Find where the given text appears and provide that cell's center as [X, Y] coordinate. 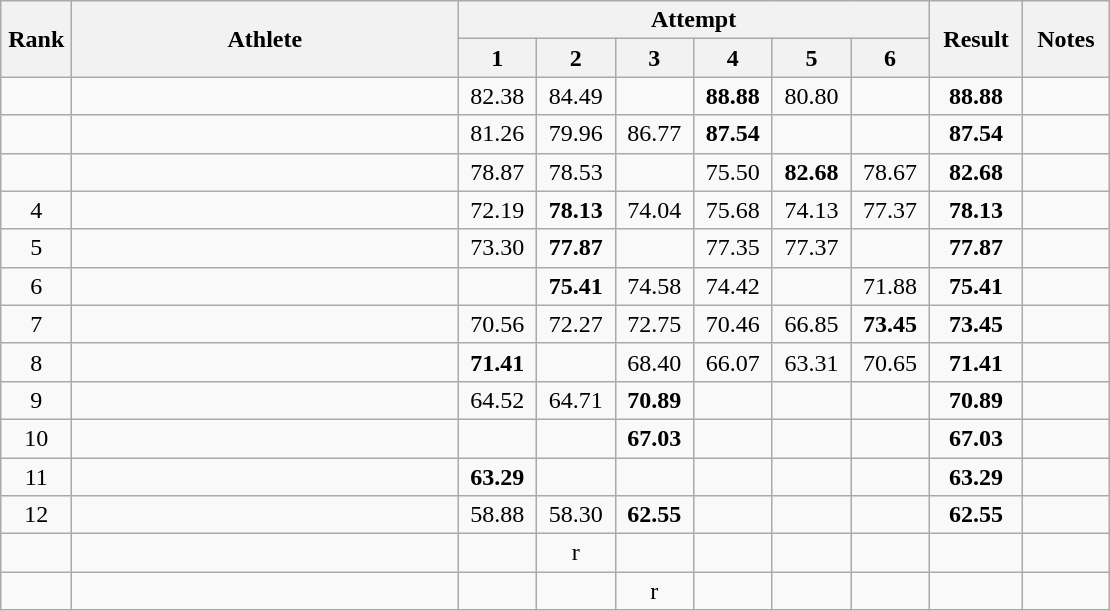
Rank [36, 39]
11 [36, 477]
84.49 [576, 96]
70.56 [498, 324]
Athlete [265, 39]
81.26 [498, 134]
72.27 [576, 324]
72.75 [654, 324]
8 [36, 362]
Notes [1066, 39]
82.38 [498, 96]
78.87 [498, 172]
58.88 [498, 515]
72.19 [498, 210]
2 [576, 58]
78.53 [576, 172]
78.67 [890, 172]
75.68 [734, 210]
63.31 [812, 362]
74.04 [654, 210]
9 [36, 400]
71.88 [890, 286]
64.52 [498, 400]
79.96 [576, 134]
74.13 [812, 210]
68.40 [654, 362]
86.77 [654, 134]
73.30 [498, 248]
66.07 [734, 362]
64.71 [576, 400]
80.80 [812, 96]
1 [498, 58]
66.85 [812, 324]
77.35 [734, 248]
74.42 [734, 286]
Attempt [694, 20]
75.50 [734, 172]
12 [36, 515]
74.58 [654, 286]
10 [36, 438]
70.46 [734, 324]
3 [654, 58]
70.65 [890, 362]
Result [976, 39]
7 [36, 324]
58.30 [576, 515]
